From the cell containing the given text, extract its center point as [x, y] coordinate. 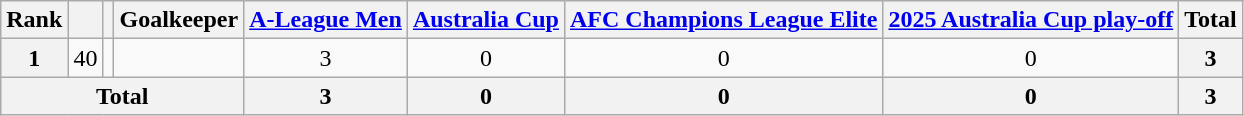
2025 Australia Cup play-off [1031, 20]
Goalkeeper [179, 20]
40 [86, 58]
Australia Cup [486, 20]
Rank [34, 20]
AFC Champions League Elite [723, 20]
1 [34, 58]
A-League Men [326, 20]
